Search for the cell housing the specified text and yield its (X, Y) center coordinate. 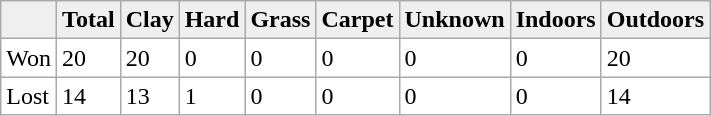
Outdoors (655, 20)
Carpet (358, 20)
Unknown (454, 20)
Clay (150, 20)
Grass (280, 20)
Total (89, 20)
1 (212, 96)
Hard (212, 20)
Lost (29, 96)
13 (150, 96)
Indoors (556, 20)
Won (29, 58)
